Detect which cell encompasses the target text, then output its (X, Y) center coordinate. 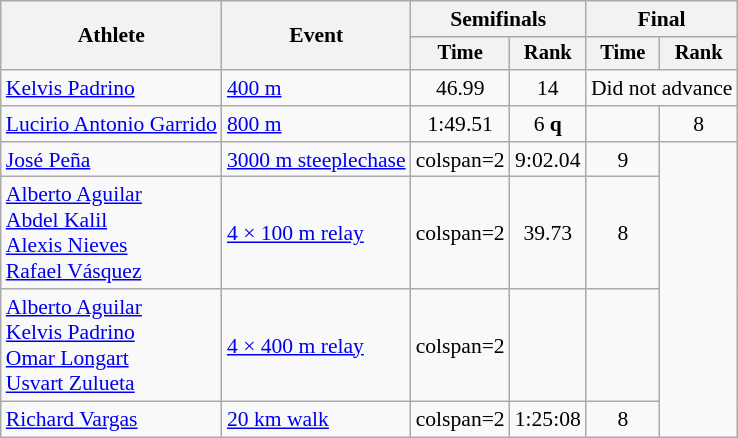
9 (623, 160)
Final (662, 19)
1:49.51 (460, 124)
Semifinals (498, 19)
9:02.04 (548, 160)
Alberto AguilarAbdel KalilAlexis NievesRafael Vásquez (112, 233)
39.73 (548, 233)
Athlete (112, 36)
400 m (316, 88)
Alberto AguilarKelvis PadrinoOmar LongartUsvart Zulueta (112, 345)
Richard Vargas (112, 420)
Lucirio Antonio Garrido (112, 124)
1:25:08 (548, 420)
800 m (316, 124)
4 × 100 m relay (316, 233)
4 × 400 m relay (316, 345)
20 km walk (316, 420)
6 q (548, 124)
46.99 (460, 88)
14 (548, 88)
Did not advance (662, 88)
José Peña (112, 160)
3000 m steeplechase (316, 160)
Event (316, 36)
Kelvis Padrino (112, 88)
